Extract the (x, y) coordinate from the center of the cell holding the provided text.  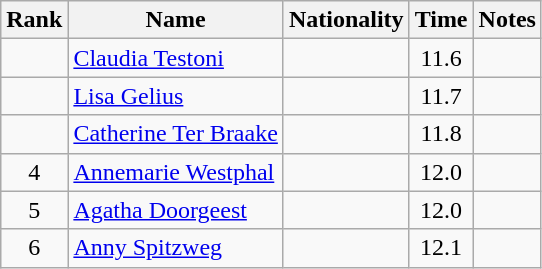
Rank (34, 20)
Name (176, 20)
Time (441, 20)
11.8 (441, 134)
Catherine Ter Braake (176, 134)
Anny Spitzweg (176, 248)
6 (34, 248)
Lisa Gelius (176, 96)
Claudia Testoni (176, 58)
Nationality (346, 20)
11.7 (441, 96)
Annemarie Westphal (176, 172)
Agatha Doorgeest (176, 210)
11.6 (441, 58)
Notes (507, 20)
5 (34, 210)
12.1 (441, 248)
4 (34, 172)
